Return [x, y] of the center of cell containing provided text 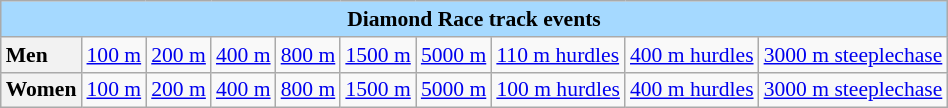
100 m hurdles [558, 90]
110 m hurdles [558, 55]
Men [42, 55]
Diamond Race track events [474, 19]
Women [42, 90]
